For the text-containing cell, return its midpoint in [X, Y] coordinate format. 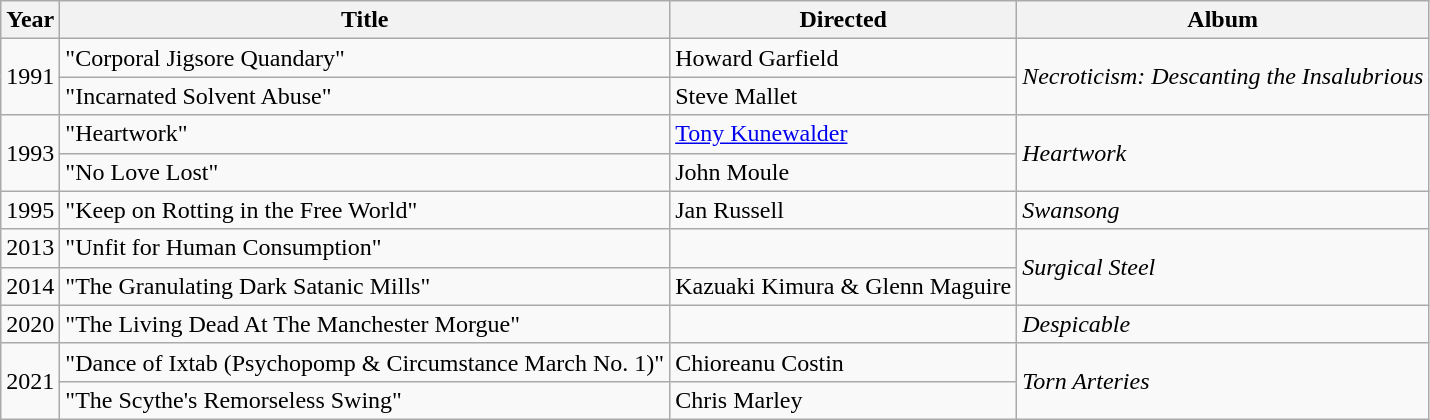
Chioreanu Costin [844, 362]
Title [365, 20]
2014 [30, 286]
Year [30, 20]
"No Love Lost" [365, 172]
2013 [30, 248]
"Unfit for Human Consumption" [365, 248]
John Moule [844, 172]
"Corporal Jigsore Quandary" [365, 58]
Howard Garfield [844, 58]
"The Scythe's Remorseless Swing" [365, 400]
Kazuaki Kimura & Glenn Maguire [844, 286]
Chris Marley [844, 400]
1991 [30, 77]
Directed [844, 20]
1995 [30, 210]
"Incarnated Solvent Abuse" [365, 96]
Jan Russell [844, 210]
Surgical Steel [1223, 267]
"The Granulating Dark Satanic Mills" [365, 286]
2021 [30, 381]
Necroticism: Descanting the Insalubrious [1223, 77]
Heartwork [1223, 153]
Steve Mallet [844, 96]
"Keep on Rotting in the Free World" [365, 210]
Album [1223, 20]
Swansong [1223, 210]
Torn Arteries [1223, 381]
2020 [30, 324]
"The Living Dead At The Manchester Morgue" [365, 324]
"Heartwork" [365, 134]
"Dance of Ixtab (Psychopomp & Circumstance March No. 1)" [365, 362]
1993 [30, 153]
Despicable [1223, 324]
Tony Kunewalder [844, 134]
